Provide the (X, Y) coordinate of the cell's center where the given text is located.  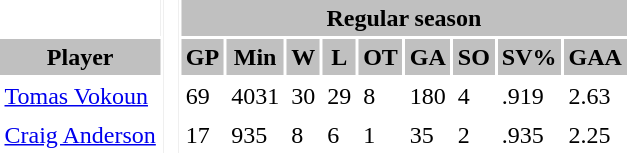
69 (202, 96)
Tomas Vokoun (80, 96)
29 (340, 96)
.919 (529, 96)
30 (304, 96)
Craig Anderson (80, 135)
GA (428, 57)
17 (202, 135)
L (340, 57)
Regular season (404, 18)
6 (340, 135)
1 (381, 135)
Player (80, 57)
.935 (529, 135)
35 (428, 135)
2.63 (595, 96)
4031 (256, 96)
2 (474, 135)
OT (381, 57)
SV% (529, 57)
2.25 (595, 135)
4 (474, 96)
180 (428, 96)
SO (474, 57)
935 (256, 135)
W (304, 57)
Min (256, 57)
GP (202, 57)
GAA (595, 57)
